For the text-containing cell, return its midpoint in (X, Y) coordinate format. 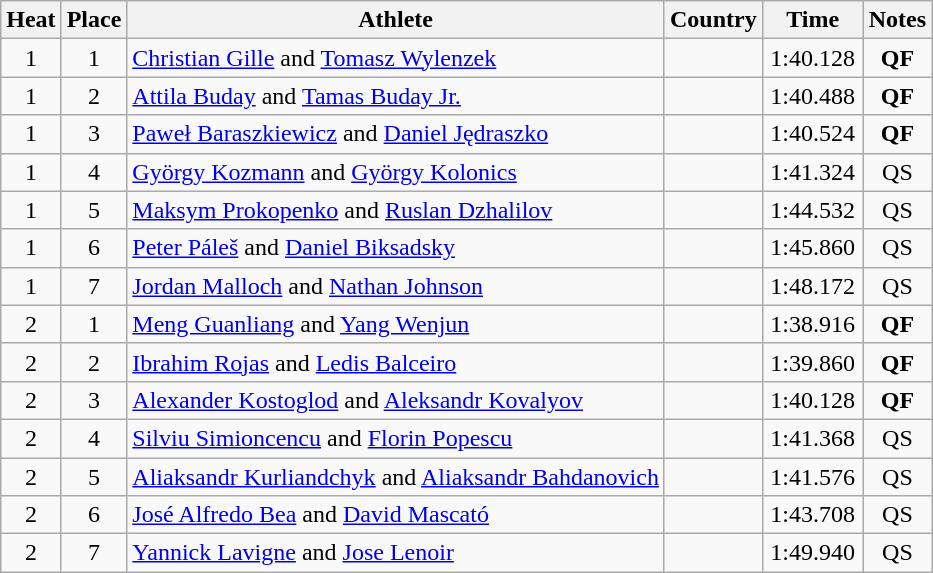
Yannick Lavigne and Jose Lenoir (396, 553)
Place (94, 20)
Notes (897, 20)
Christian Gille and Tomasz Wylenzek (396, 58)
1:43.708 (812, 515)
Jordan Malloch and Nathan Johnson (396, 286)
1:41.576 (812, 477)
1:39.860 (812, 362)
Athlete (396, 20)
Peter Páleš and Daniel Biksadsky (396, 248)
Heat (31, 20)
1:45.860 (812, 248)
1:41.324 (812, 172)
1:49.940 (812, 553)
1:48.172 (812, 286)
Attila Buday and Tamas Buday Jr. (396, 96)
Silviu Simioncencu and Florin Popescu (396, 438)
Ibrahim Rojas and Ledis Balceiro (396, 362)
Country (713, 20)
György Kozmann and György Kolonics (396, 172)
1:41.368 (812, 438)
1:38.916 (812, 324)
Meng Guanliang and Yang Wenjun (396, 324)
1:40.488 (812, 96)
Time (812, 20)
Aliaksandr Kurliandchyk and Aliaksandr Bahdanovich (396, 477)
Paweł Baraszkiewicz and Daniel Jędraszko (396, 134)
Maksym Prokopenko and Ruslan Dzhalilov (396, 210)
José Alfredo Bea and David Mascató (396, 515)
1:40.524 (812, 134)
1:44.532 (812, 210)
Alexander Kostoglod and Aleksandr Kovalyov (396, 400)
